From the cell containing the given text, extract its center point as (X, Y) coordinate. 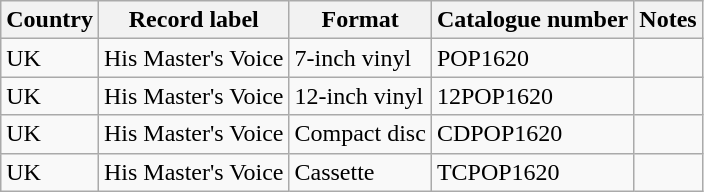
7-inch vinyl (360, 58)
Record label (193, 20)
CDPOP1620 (532, 134)
12-inch vinyl (360, 96)
TCPOP1620 (532, 172)
Cassette (360, 172)
Catalogue number (532, 20)
POP1620 (532, 58)
Format (360, 20)
Compact disc (360, 134)
12POP1620 (532, 96)
Notes (668, 20)
Country (50, 20)
